Find where the given text appears and provide that cell's center as (X, Y) coordinate. 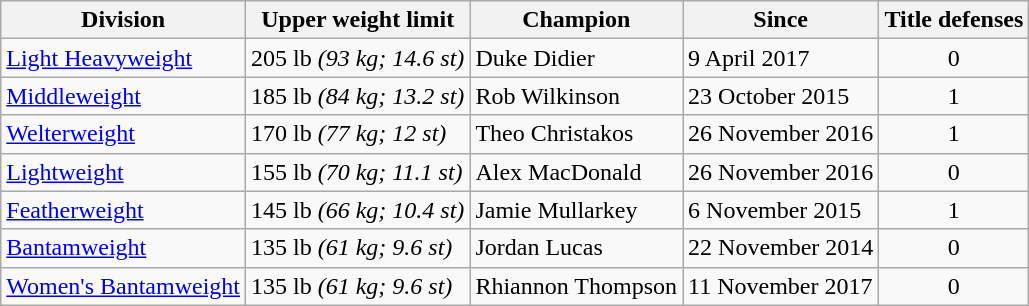
22 November 2014 (781, 248)
170 lb (77 kg; 12 st) (358, 134)
Alex MacDonald (576, 172)
11 November 2017 (781, 286)
Women's Bantamweight (124, 286)
Featherweight (124, 210)
Champion (576, 20)
Rhiannon Thompson (576, 286)
Jordan Lucas (576, 248)
Since (781, 20)
Duke Didier (576, 58)
Division (124, 20)
Light Heavyweight (124, 58)
145 lb (66 kg; 10.4 st) (358, 210)
Bantamweight (124, 248)
6 November 2015 (781, 210)
23 October 2015 (781, 96)
Middleweight (124, 96)
Jamie Mullarkey (576, 210)
Rob Wilkinson (576, 96)
Title defenses (954, 20)
Upper weight limit (358, 20)
9 April 2017 (781, 58)
155 lb (70 kg; 11.1 st) (358, 172)
Theo Christakos (576, 134)
205 lb (93 kg; 14.6 st) (358, 58)
Welterweight (124, 134)
Lightweight (124, 172)
185 lb (84 kg; 13.2 st) (358, 96)
